Determine the [x, y] coordinate at the center of the cell enclosing the given text.  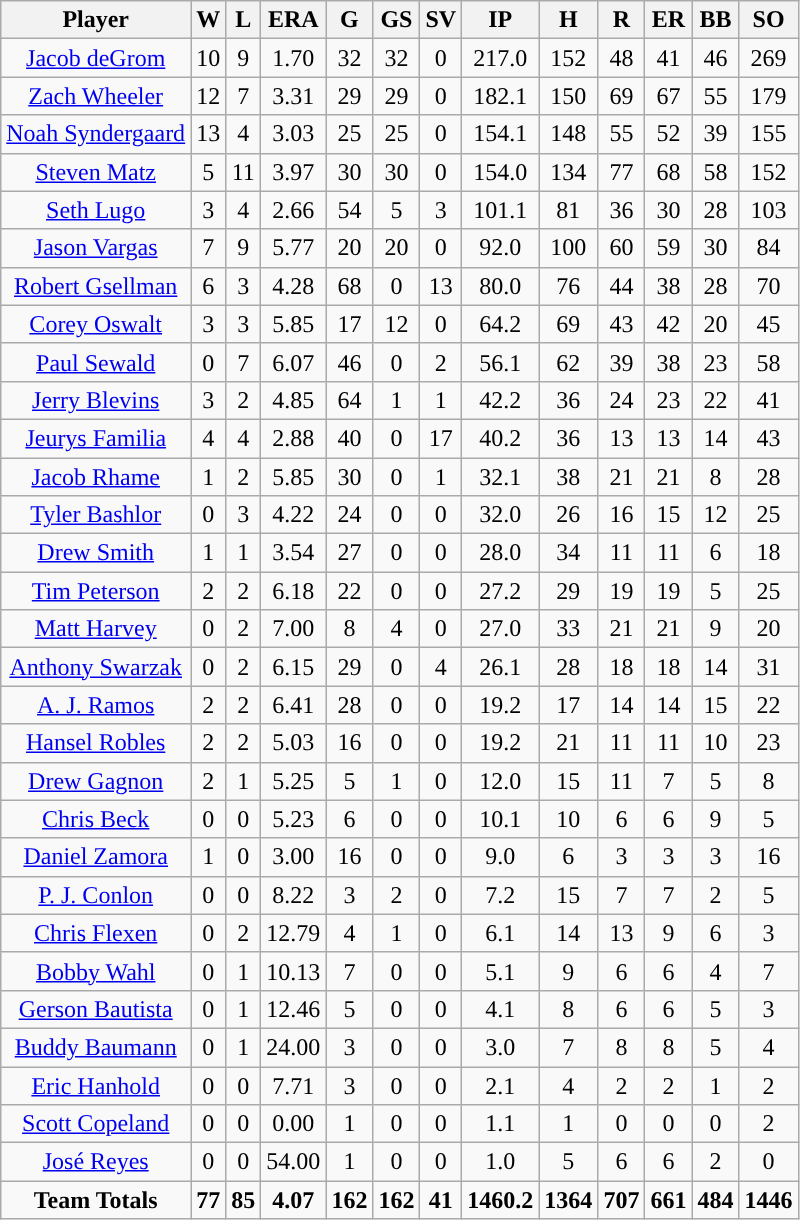
24.00 [294, 1047]
48 [622, 58]
54 [350, 210]
67 [668, 96]
SO [768, 20]
154.1 [500, 134]
42.2 [500, 400]
12.79 [294, 933]
ER [668, 20]
Jerry Blevins [96, 400]
4.1 [500, 1009]
484 [716, 1200]
44 [622, 286]
Jacob Rhame [96, 477]
10.13 [294, 971]
661 [668, 1200]
12.46 [294, 1009]
2.66 [294, 210]
4.85 [294, 400]
Drew Gagnon [96, 781]
A. J. Ramos [96, 705]
26.1 [500, 667]
76 [568, 286]
62 [568, 362]
Bobby Wahl [96, 971]
56.1 [500, 362]
150 [568, 96]
40 [350, 438]
7.00 [294, 629]
3.03 [294, 134]
SV [441, 20]
269 [768, 58]
80.0 [500, 286]
5.03 [294, 743]
Matt Harvey [96, 629]
Zach Wheeler [96, 96]
1460.2 [500, 1200]
6.15 [294, 667]
32.1 [500, 477]
Player [96, 20]
Tim Peterson [96, 591]
Anthony Swarzak [96, 667]
IP [500, 20]
H [568, 20]
Scott Copeland [96, 1124]
3.54 [294, 553]
Chris Beck [96, 819]
45 [768, 324]
G [350, 20]
155 [768, 134]
182.1 [500, 96]
28.0 [500, 553]
26 [568, 515]
64.2 [500, 324]
Drew Smith [96, 553]
81 [568, 210]
4.07 [294, 1200]
Paul Sewald [96, 362]
Jeurys Familia [96, 438]
6.41 [294, 705]
ERA [294, 20]
12.0 [500, 781]
27 [350, 553]
34 [568, 553]
179 [768, 96]
100 [568, 248]
R [622, 20]
27.2 [500, 591]
Tyler Bashlor [96, 515]
9.0 [500, 857]
Hansel Robles [96, 743]
5.1 [500, 971]
1.1 [500, 1124]
Seth Lugo [96, 210]
5.77 [294, 248]
42 [668, 324]
6.18 [294, 591]
707 [622, 1200]
101.1 [500, 210]
2.88 [294, 438]
Corey Oswalt [96, 324]
64 [350, 400]
31 [768, 667]
5.25 [294, 781]
4.28 [294, 286]
148 [568, 134]
0.00 [294, 1124]
3.0 [500, 1047]
Noah Syndergaard [96, 134]
Jacob deGrom [96, 58]
92.0 [500, 248]
52 [668, 134]
Chris Flexen [96, 933]
3.31 [294, 96]
6.1 [500, 933]
60 [622, 248]
BB [716, 20]
7.2 [500, 895]
154.0 [500, 172]
8.22 [294, 895]
59 [668, 248]
4.22 [294, 515]
Eric Hanhold [96, 1085]
3.97 [294, 172]
1.70 [294, 58]
6.07 [294, 362]
3.00 [294, 857]
P. J. Conlon [96, 895]
Steven Matz [96, 172]
Daniel Zamora [96, 857]
GS [396, 20]
27.0 [500, 629]
Gerson Bautista [96, 1009]
40.2 [500, 438]
54.00 [294, 1162]
2.1 [500, 1085]
1.0 [500, 1162]
33 [568, 629]
217.0 [500, 58]
Jason Vargas [96, 248]
José Reyes [96, 1162]
L [244, 20]
32.0 [500, 515]
1446 [768, 1200]
Robert Gsellman [96, 286]
5.23 [294, 819]
7.71 [294, 1085]
W [208, 20]
1364 [568, 1200]
134 [568, 172]
85 [244, 1200]
10.1 [500, 819]
84 [768, 248]
70 [768, 286]
Buddy Baumann [96, 1047]
Team Totals [96, 1200]
103 [768, 210]
